Determine the [x, y] coordinate at the center of the cell enclosing the given text.  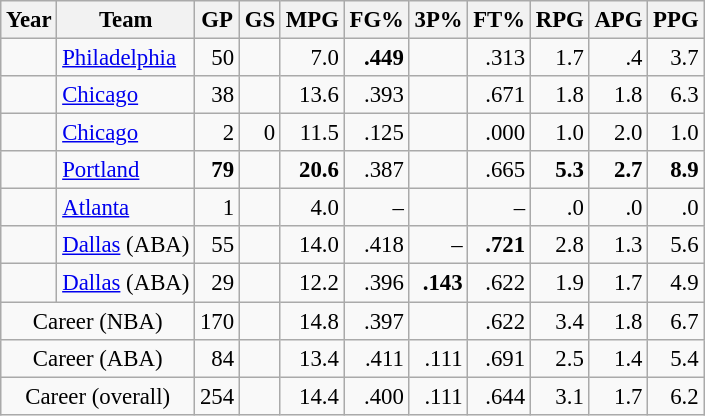
7.0 [312, 58]
3P% [438, 20]
5.6 [676, 245]
.000 [500, 133]
Atlanta [126, 208]
.125 [376, 133]
APG [618, 20]
Career (NBA) [98, 321]
170 [218, 321]
2.7 [618, 170]
1 [218, 208]
.665 [500, 170]
Year [29, 20]
.691 [500, 358]
50 [218, 58]
.644 [500, 396]
2.0 [618, 133]
Philadelphia [126, 58]
MPG [312, 20]
FG% [376, 20]
1.4 [618, 358]
79 [218, 170]
3.1 [560, 396]
11.5 [312, 133]
14.0 [312, 245]
55 [218, 245]
8.9 [676, 170]
5.3 [560, 170]
.387 [376, 170]
4.9 [676, 283]
.143 [438, 283]
GS [260, 20]
1.9 [560, 283]
20.6 [312, 170]
3.4 [560, 321]
2.8 [560, 245]
Team [126, 20]
13.4 [312, 358]
.449 [376, 58]
.313 [500, 58]
.671 [500, 95]
.396 [376, 283]
.397 [376, 321]
254 [218, 396]
84 [218, 358]
14.8 [312, 321]
1.3 [618, 245]
.400 [376, 396]
Career (ABA) [98, 358]
14.4 [312, 396]
6.2 [676, 396]
2.5 [560, 358]
.393 [376, 95]
13.6 [312, 95]
.721 [500, 245]
6.7 [676, 321]
GP [218, 20]
.418 [376, 245]
12.2 [312, 283]
Portland [126, 170]
29 [218, 283]
5.4 [676, 358]
2 [218, 133]
0 [260, 133]
FT% [500, 20]
.4 [618, 58]
3.7 [676, 58]
RPG [560, 20]
Career (overall) [98, 396]
.411 [376, 358]
PPG [676, 20]
38 [218, 95]
6.3 [676, 95]
4.0 [312, 208]
